Locate the cell with the specified text and output its [X, Y] center coordinate. 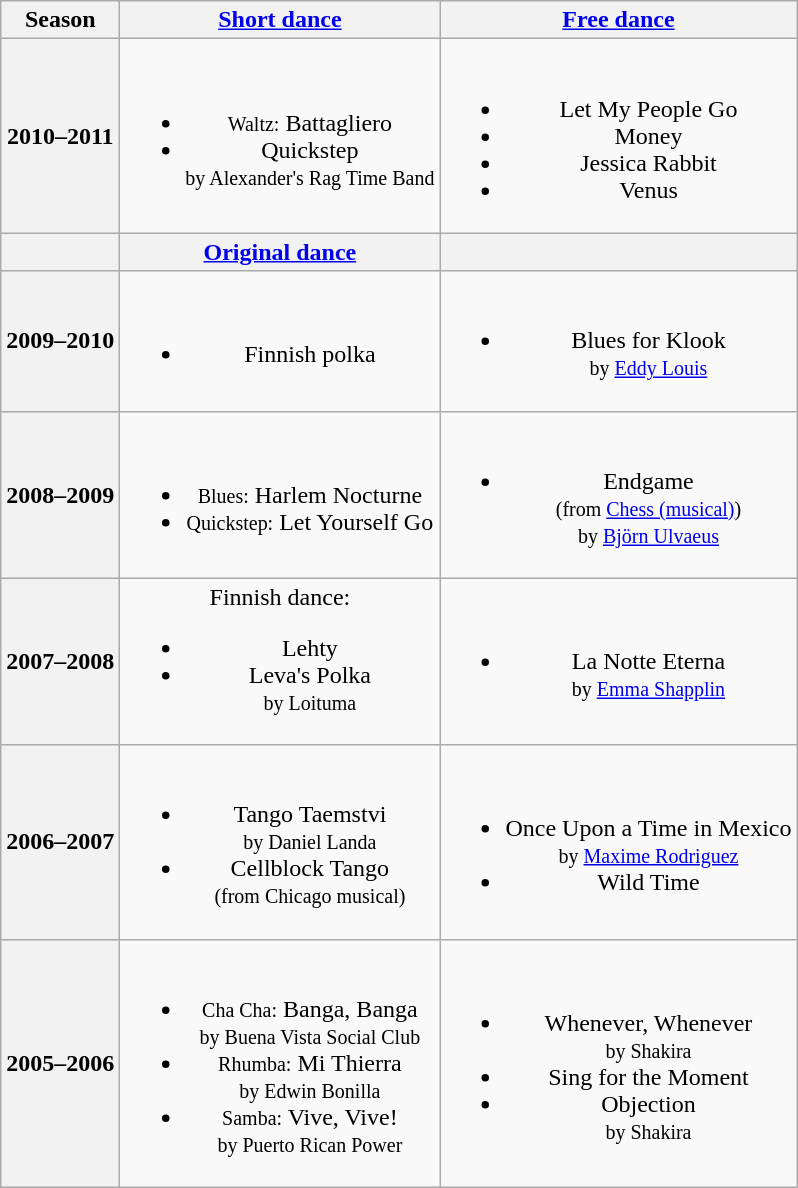
Let My People GoMoneyJessica RabbitVenus [618, 136]
Whenever, Whenever by Shakira Sing for the MomentObjection by Shakira [618, 1063]
Once Upon a Time in Mexico by Maxime Rodriguez Wild Time [618, 842]
2009–2010 [60, 341]
Blues: Harlem NocturneQuickstep: Let Yourself Go [280, 494]
Season [60, 20]
2008–2009 [60, 494]
2007–2008 [60, 662]
La Notte Eterna by Emma Shapplin [618, 662]
Waltz: BattaglieroQuickstep by Alexander's Rag Time Band [280, 136]
Short dance [280, 20]
Tango Taemstvi by Daniel Landa Cellblock Tango (from Chicago musical) [280, 842]
Free dance [618, 20]
2006–2007 [60, 842]
Blues for Klook by Eddy Louis [618, 341]
Endgame (from Chess (musical)) by Björn Ulvaeus [618, 494]
Finnish dance:LehtyLeva's Polka by Loituma [280, 662]
Finnish polka [280, 341]
Original dance [280, 252]
2005–2006 [60, 1063]
Cha Cha: Banga, Banga by Buena Vista Social Club Rhumba: Mi Thierra by Edwin Bonilla Samba: Vive, Vive! by Puerto Rican Power [280, 1063]
2010–2011 [60, 136]
